Detect which cell encompasses the target text, then output its [x, y] center coordinate. 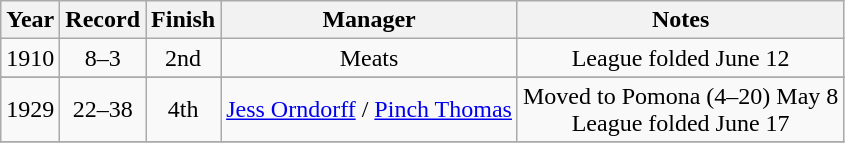
Year [30, 20]
1929 [30, 110]
Record [103, 20]
Manager [370, 20]
League folded June 12 [680, 58]
Finish [184, 20]
Meats [370, 58]
Moved to Pomona (4–20) May 8League folded June 17 [680, 110]
2nd [184, 58]
Jess Orndorff / Pinch Thomas [370, 110]
22–38 [103, 110]
1910 [30, 58]
Notes [680, 20]
8–3 [103, 58]
4th [184, 110]
